Find where the given text appears and provide that cell's center as [X, Y] coordinate. 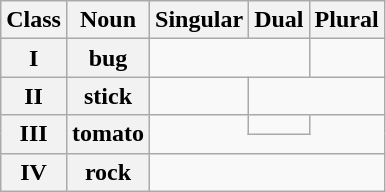
Noun [108, 20]
Class [34, 20]
IV [34, 172]
I [34, 58]
Singular [200, 20]
Plural [346, 20]
Dual [279, 20]
rock [108, 172]
bug [108, 58]
III [34, 134]
tomato [108, 134]
stick [108, 96]
II [34, 96]
